Locate the cell with the specified text and output its [x, y] center coordinate. 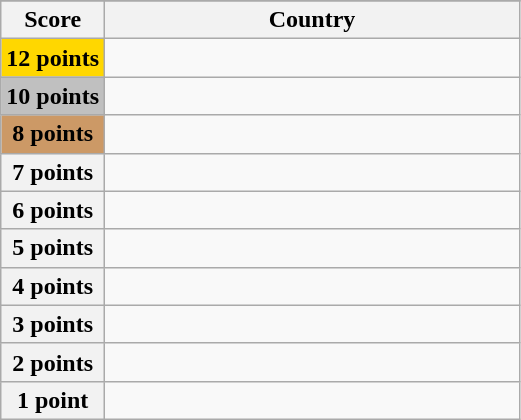
4 points [53, 286]
12 points [53, 58]
5 points [53, 248]
10 points [53, 96]
Score [53, 20]
Country [312, 20]
8 points [53, 134]
1 point [53, 400]
3 points [53, 324]
7 points [53, 172]
6 points [53, 210]
2 points [53, 362]
